Output the (X, Y) coordinate of the center of the cell containing the given text.  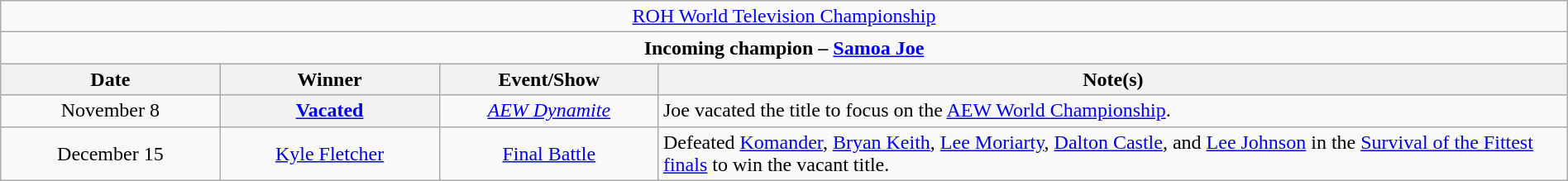
Event/Show (549, 79)
ROH World Television Championship (784, 17)
AEW Dynamite (549, 111)
Vacated (329, 111)
Incoming champion – Samoa Joe (784, 48)
Date (111, 79)
December 15 (111, 154)
Winner (329, 79)
Kyle Fletcher (329, 154)
Defeated Komander, Bryan Keith, Lee Moriarty, Dalton Castle, and Lee Johnson in the Survival of the Fittest finals to win the vacant title. (1113, 154)
Joe vacated the title to focus on the AEW World Championship. (1113, 111)
Final Battle (549, 154)
Note(s) (1113, 79)
November 8 (111, 111)
